Return (x, y) of the center of cell containing provided text 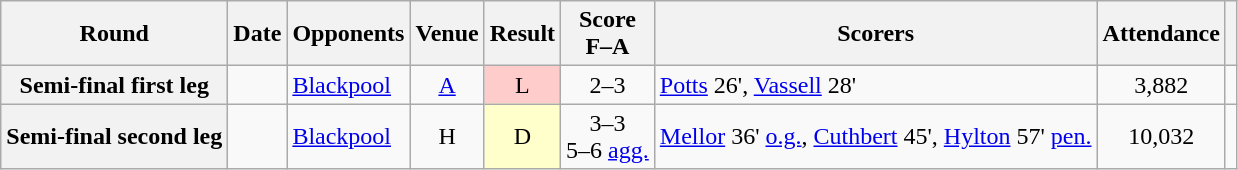
L (522, 85)
Mellor 36' o.g., Cuthbert 45', Hylton 57' pen. (876, 136)
Result (522, 34)
10,032 (1161, 136)
H (447, 136)
Potts 26', Vassell 28' (876, 85)
Semi-final first leg (114, 85)
Attendance (1161, 34)
Scorers (876, 34)
3,882 (1161, 85)
ScoreF–A (608, 34)
2–3 (608, 85)
A (447, 85)
Venue (447, 34)
Round (114, 34)
Opponents (348, 34)
Date (258, 34)
Semi-final second leg (114, 136)
D (522, 136)
3–35–6 agg. (608, 136)
